Locate the cell with the specified text and output its (X, Y) center coordinate. 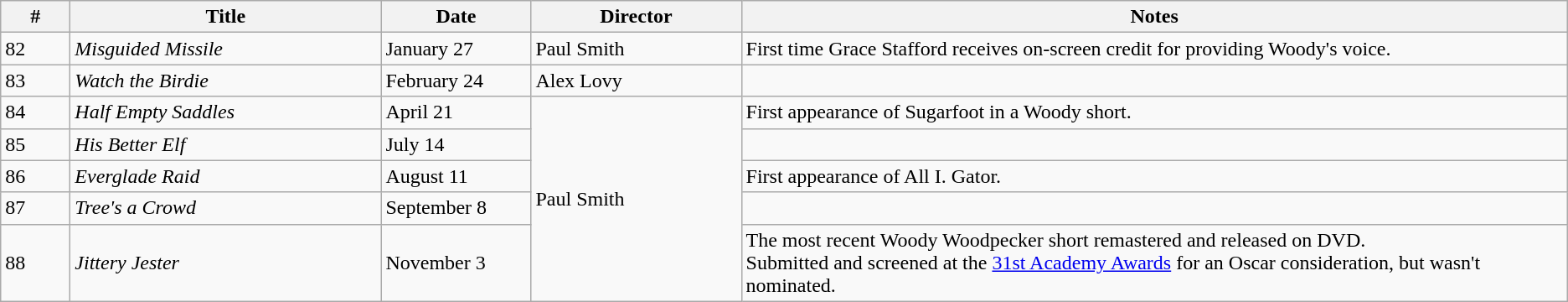
November 3 (456, 263)
Notes (1154, 17)
Alex Lovy (637, 81)
First appearance of All I. Gator. (1154, 176)
Everglade Raid (226, 176)
February 24 (456, 81)
# (35, 17)
Jittery Jester (226, 263)
83 (35, 81)
Half Empty Saddles (226, 112)
First time Grace Stafford receives on-screen credit for providing Woody's voice. (1154, 49)
First appearance of Sugarfoot in a Woody short. (1154, 112)
85 (35, 144)
July 14 (456, 144)
Title (226, 17)
August 11 (456, 176)
84 (35, 112)
Date (456, 17)
Misguided Missile (226, 49)
86 (35, 176)
82 (35, 49)
Tree's a Crowd (226, 208)
September 8 (456, 208)
April 21 (456, 112)
Watch the Birdie (226, 81)
January 27 (456, 49)
87 (35, 208)
88 (35, 263)
His Better Elf (226, 144)
Director (637, 17)
